Identify which cell holds the provided text, then report its [x, y] central coordinate. 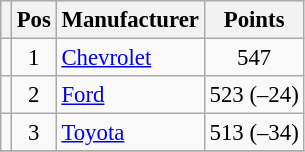
2 [34, 95]
1 [34, 58]
3 [34, 133]
523 (–24) [254, 95]
Pos [34, 20]
Toyota [130, 133]
Manufacturer [130, 20]
513 (–34) [254, 133]
Ford [130, 95]
Points [254, 20]
547 [254, 58]
Chevrolet [130, 58]
